Output the (x, y) coordinate of the center of the cell containing the given text.  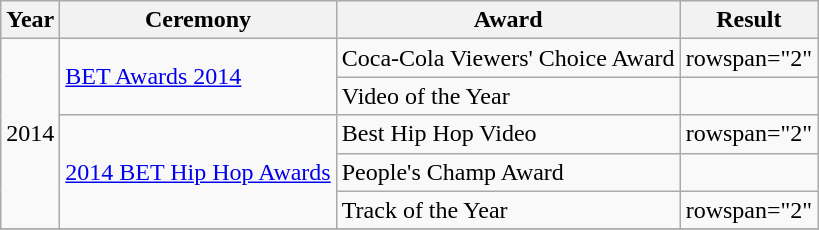
2014 (30, 134)
Ceremony (198, 20)
Result (749, 20)
Video of the Year (508, 96)
2014 BET Hip Hop Awards (198, 172)
Award (508, 20)
BET Awards 2014 (198, 77)
Year (30, 20)
Best Hip Hop Video (508, 134)
Track of the Year (508, 210)
Coca-Cola Viewers' Choice Award (508, 58)
People's Champ Award (508, 172)
